From the cell containing the given text, extract its center point as (X, Y) coordinate. 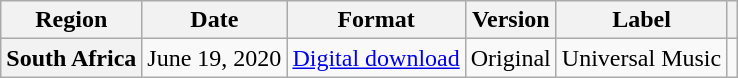
Universal Music (641, 58)
Date (214, 20)
Version (510, 20)
South Africa (72, 58)
Digital download (376, 58)
Format (376, 20)
Region (72, 20)
June 19, 2020 (214, 58)
Label (641, 20)
Original (510, 58)
